Locate the cell with the specified text and output its (x, y) center coordinate. 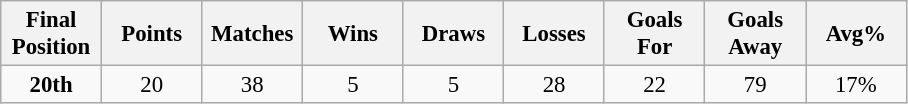
Losses (554, 34)
Final Position (52, 34)
20 (152, 85)
Goals For (654, 34)
Points (152, 34)
38 (252, 85)
Avg% (856, 34)
Draws (454, 34)
17% (856, 85)
28 (554, 85)
22 (654, 85)
Goals Away (756, 34)
Wins (354, 34)
20th (52, 85)
Matches (252, 34)
79 (756, 85)
